Return (X, Y) of the center of cell containing provided text 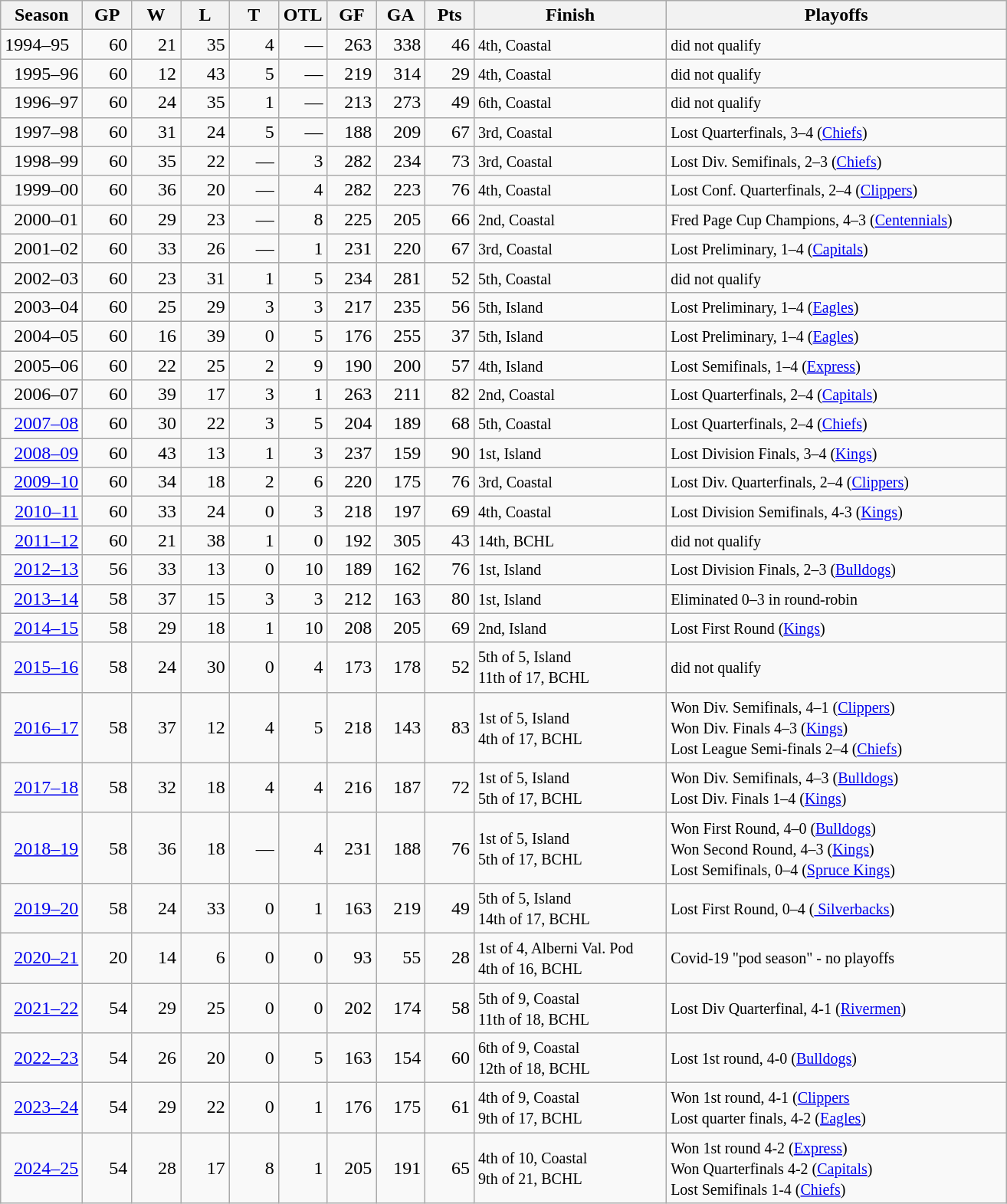
2010–11 (41, 511)
1998–99 (41, 161)
4th, Island (570, 366)
Won Div. Semifinals, 4–1 (Clippers)Won Div. Finals 4–3 (Kings)Lost League Semi-finals 2–4 (Chiefs) (837, 727)
Lost Div. Semifinals, 2–3 (Chiefs) (837, 161)
61 (450, 1108)
GF (352, 15)
55 (401, 958)
Lost Semifinals, 1–4 (Express) (837, 366)
162 (401, 569)
2016–17 (41, 727)
Lost Division Semifinals, 4-3 (Kings) (837, 511)
2018–19 (41, 848)
2014–15 (41, 628)
Lost Division Finals, 2–3 (Bulldogs) (837, 569)
90 (450, 453)
Won First Round, 4–0 (Bulldogs)Won Second Round, 4–3 (Kings)Lost Semifinals, 0–4 (Spruce Kings) (837, 848)
5th of 5, Island14th of 17, BCHL (570, 907)
225 (352, 219)
209 (401, 132)
208 (352, 628)
73 (450, 161)
191 (401, 1168)
200 (401, 366)
L (205, 15)
2003–04 (41, 307)
2020–21 (41, 958)
178 (401, 667)
1996–97 (41, 103)
Covid-19 "pod season" - no playoffs (837, 958)
174 (401, 1007)
154 (401, 1058)
273 (401, 103)
Lost Quarterfinals, 2–4 (Chiefs) (837, 424)
2022–23 (41, 1058)
Lost Div Quarterfinal, 4-1 (Rivermen) (837, 1007)
197 (401, 511)
Season (41, 15)
2012–13 (41, 569)
83 (450, 727)
223 (401, 190)
2009–10 (41, 482)
1997–98 (41, 132)
46 (450, 44)
Fred Page Cup Champions, 4–3 (Centennials) (837, 219)
GA (401, 15)
213 (352, 103)
2024–25 (41, 1168)
237 (352, 453)
2015–16 (41, 667)
212 (352, 599)
2008–09 (41, 453)
2004–05 (41, 336)
Lost Conf. Quarterfinals, 2–4 (Clippers) (837, 190)
211 (401, 395)
305 (401, 540)
2002–03 (41, 277)
Lost First Round (Kings) (837, 628)
Won Div. Semifinals, 4–3 (Bulldogs)Lost Div. Finals 1–4 (Kings) (837, 788)
Finish (570, 15)
235 (401, 307)
Lost Quarterfinals, 2–4 (Capitals) (837, 395)
2nd, Island (570, 628)
14 (156, 958)
1995–96 (41, 74)
4th of 9, Coastal9th of 17, BCHL (570, 1108)
2001–02 (41, 248)
14th, BCHL (570, 540)
34 (156, 482)
9 (303, 366)
1st of 5, Island4th of 17, BCHL (570, 727)
Playoffs (837, 15)
1999–00 (41, 190)
4th of 10, Coastal9th of 21, BCHL (570, 1168)
216 (352, 788)
Lost 1st round, 4-0 (Bulldogs) (837, 1058)
Lost Division Finals, 3–4 (Kings) (837, 453)
93 (352, 958)
OTL (303, 15)
2000–01 (41, 219)
1st of 4, Alberni Val. Pod4th of 16, BCHL (570, 958)
66 (450, 219)
1994–95 (41, 44)
2017–18 (41, 788)
68 (450, 424)
57 (450, 366)
202 (352, 1007)
Eliminated 0–3 in round-robin (837, 599)
80 (450, 599)
2005–06 (41, 366)
6th of 9, Coastal12th of 18, BCHL (570, 1058)
5th of 5, Island11th of 17, BCHL (570, 667)
281 (401, 277)
5th of 9, Coastal11th of 18, BCHL (570, 1007)
192 (352, 540)
Won 1st round, 4-1 (ClippersLost quarter finals, 4-2 (Eagles) (837, 1108)
338 (401, 44)
72 (450, 788)
217 (352, 307)
T (254, 15)
204 (352, 424)
32 (156, 788)
Pts (450, 15)
190 (352, 366)
2021–22 (41, 1007)
65 (450, 1168)
16 (156, 336)
314 (401, 74)
2007–08 (41, 424)
38 (205, 540)
Lost Div. Quarterfinals, 2–4 (Clippers) (837, 482)
2019–20 (41, 907)
Lost First Round, 0–4 ( Silverbacks) (837, 907)
GP (107, 15)
255 (401, 336)
82 (450, 395)
2013–14 (41, 599)
15 (205, 599)
143 (401, 727)
6th, Coastal (570, 103)
Lost Quarterfinals, 3–4 (Chiefs) (837, 132)
Lost Preliminary, 1–4 (Capitals) (837, 248)
2011–12 (41, 540)
159 (401, 453)
173 (352, 667)
2023–24 (41, 1108)
187 (401, 788)
W (156, 15)
2006–07 (41, 395)
Won 1st round 4-2 (Express)Won Quarterfinals 4-2 (Capitals)Lost Semifinals 1-4 (Chiefs) (837, 1168)
